Capture the cell that displays the provided text and extract its (X, Y) central coordinate. 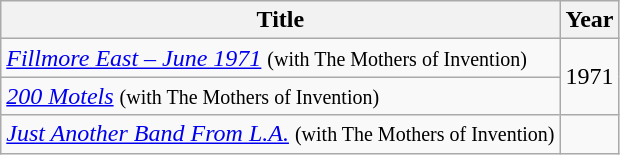
Just Another Band From L.A. (with The Mothers of Invention) (280, 134)
1971 (590, 77)
Year (590, 20)
200 Motels (with The Mothers of Invention) (280, 96)
Fillmore East – June 1971 (with The Mothers of Invention) (280, 58)
Title (280, 20)
